Find where the given text appears and provide that cell's center as [x, y] coordinate. 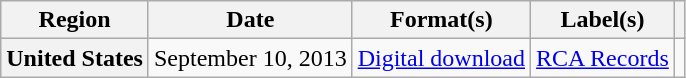
September 10, 2013 [250, 58]
United States [75, 58]
Date [250, 20]
RCA Records [603, 58]
Label(s) [603, 20]
Digital download [441, 58]
Format(s) [441, 20]
Region [75, 20]
